Determine the (x, y) coordinate at the center of the cell enclosing the given text.  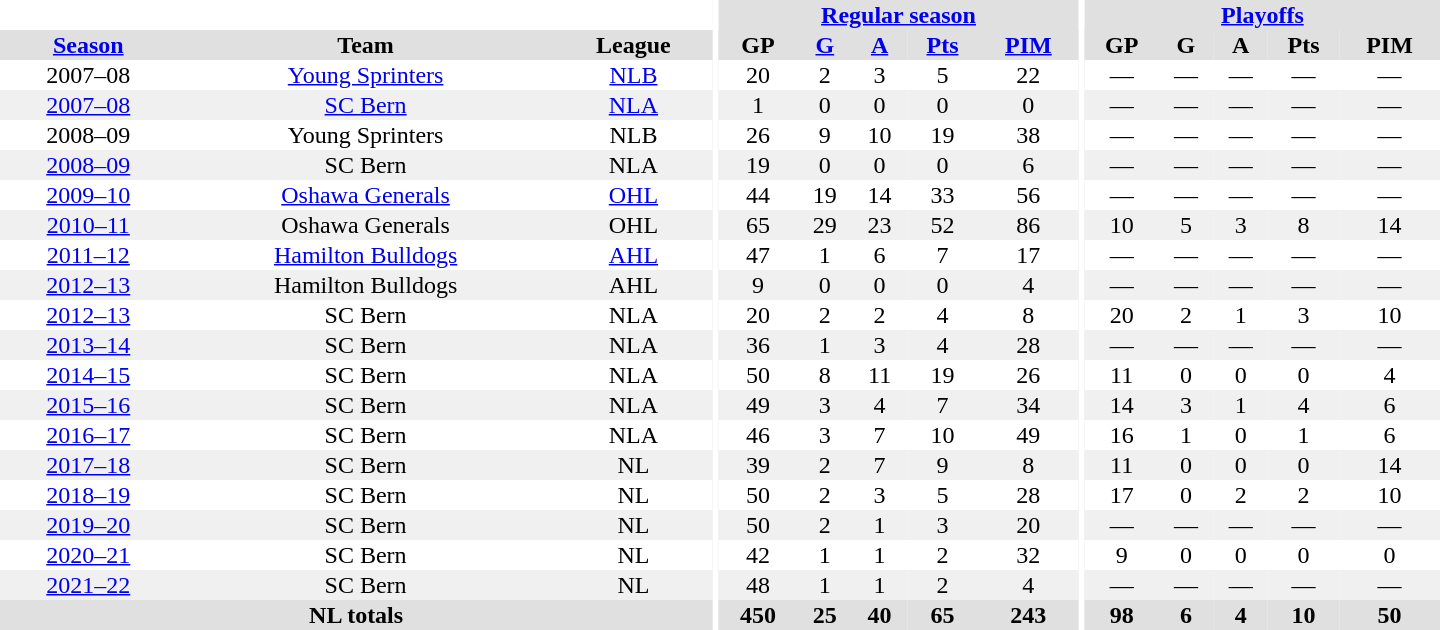
2011–12 (88, 255)
Playoffs (1262, 15)
46 (758, 435)
48 (758, 585)
Regular season (898, 15)
450 (758, 615)
2015–16 (88, 405)
52 (942, 225)
98 (1122, 615)
2018–19 (88, 495)
29 (824, 225)
22 (1028, 75)
2014–15 (88, 375)
2016–17 (88, 435)
2010–11 (88, 225)
25 (824, 615)
2017–18 (88, 465)
34 (1028, 405)
2019–20 (88, 525)
32 (1028, 555)
League (634, 45)
42 (758, 555)
NL totals (356, 615)
86 (1028, 225)
47 (758, 255)
38 (1028, 135)
23 (880, 225)
36 (758, 345)
40 (880, 615)
44 (758, 195)
243 (1028, 615)
16 (1122, 435)
2009–10 (88, 195)
56 (1028, 195)
2013–14 (88, 345)
33 (942, 195)
39 (758, 465)
Team (366, 45)
2020–21 (88, 555)
Season (88, 45)
2021–22 (88, 585)
